From the cell containing the given text, extract its center point as [x, y] coordinate. 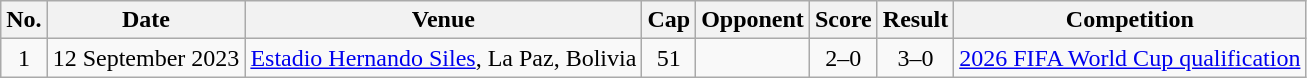
Score [843, 20]
Opponent [753, 20]
No. [24, 20]
Estadio Hernando Siles, La Paz, Bolivia [444, 58]
Cap [669, 20]
Date [146, 20]
Venue [444, 20]
Result [915, 20]
12 September 2023 [146, 58]
Competition [1130, 20]
3–0 [915, 58]
1 [24, 58]
51 [669, 58]
2026 FIFA World Cup qualification [1130, 58]
2–0 [843, 58]
